Detect which cell encompasses the target text, then output its (X, Y) center coordinate. 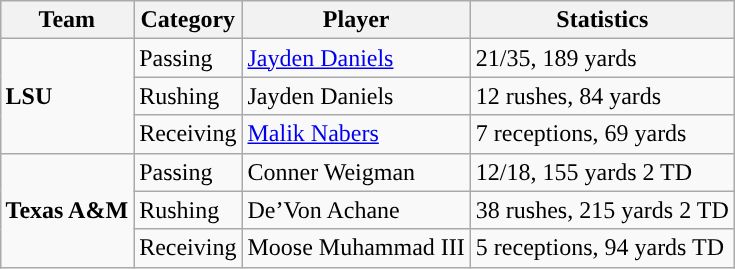
38 rushes, 215 yards 2 TD (602, 210)
7 receptions, 69 yards (602, 134)
LSU (67, 96)
De’Von Achane (356, 210)
Category (188, 20)
Moose Muhammad III (356, 248)
12 rushes, 84 yards (602, 96)
21/35, 189 yards (602, 58)
Statistics (602, 20)
Team (67, 20)
Player (356, 20)
12/18, 155 yards 2 TD (602, 172)
Conner Weigman (356, 172)
Texas A&M (67, 210)
Malik Nabers (356, 134)
5 receptions, 94 yards TD (602, 248)
